Capture the cell that displays the provided text and extract its (x, y) central coordinate. 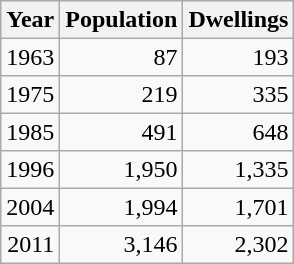
491 (122, 132)
3,146 (122, 244)
193 (238, 56)
1963 (30, 56)
1,335 (238, 170)
219 (122, 94)
Dwellings (238, 20)
1985 (30, 132)
1,994 (122, 206)
335 (238, 94)
648 (238, 132)
2004 (30, 206)
87 (122, 56)
2,302 (238, 244)
Year (30, 20)
1996 (30, 170)
Population (122, 20)
2011 (30, 244)
1975 (30, 94)
1,950 (122, 170)
1,701 (238, 206)
